Return the [X, Y] coordinate for the center point of the cell that contains the specified text.  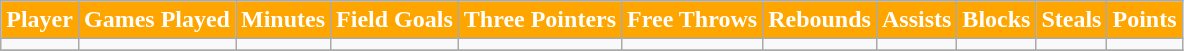
Player [40, 20]
Steals [1072, 20]
Minutes [284, 20]
Field Goals [395, 20]
Assists [916, 20]
Games Played [156, 20]
Free Throws [692, 20]
Three Pointers [540, 20]
Blocks [996, 20]
Rebounds [820, 20]
Points [1144, 20]
